Return (X, Y) of the center of cell containing provided text 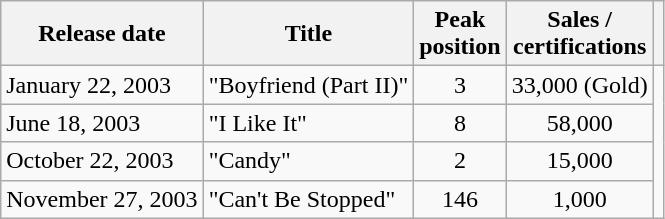
June 18, 2003 (102, 123)
"I Like It" (308, 123)
15,000 (580, 161)
Release date (102, 34)
2 (460, 161)
January 22, 2003 (102, 85)
Title (308, 34)
"Can't Be Stopped" (308, 199)
1,000 (580, 199)
"Boyfriend (Part II)" (308, 85)
Sales /certifications (580, 34)
"Candy" (308, 161)
146 (460, 199)
Peakposition (460, 34)
November 27, 2003 (102, 199)
3 (460, 85)
8 (460, 123)
33,000 (Gold) (580, 85)
October 22, 2003 (102, 161)
58,000 (580, 123)
